For the text-containing cell, return its midpoint in (x, y) coordinate format. 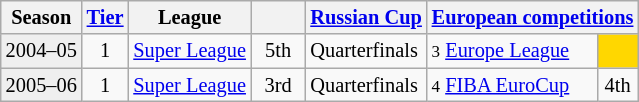
Season (42, 17)
3 Europe League (512, 51)
4th (618, 85)
3rd (278, 85)
2004–05 (42, 51)
European competitions (533, 17)
Tier (106, 17)
4 FIBA EuroCup (512, 85)
5th (278, 51)
League (189, 17)
2005–06 (42, 85)
Russian Cup (366, 17)
